Determine the [x, y] coordinate at the center of the cell enclosing the given text.  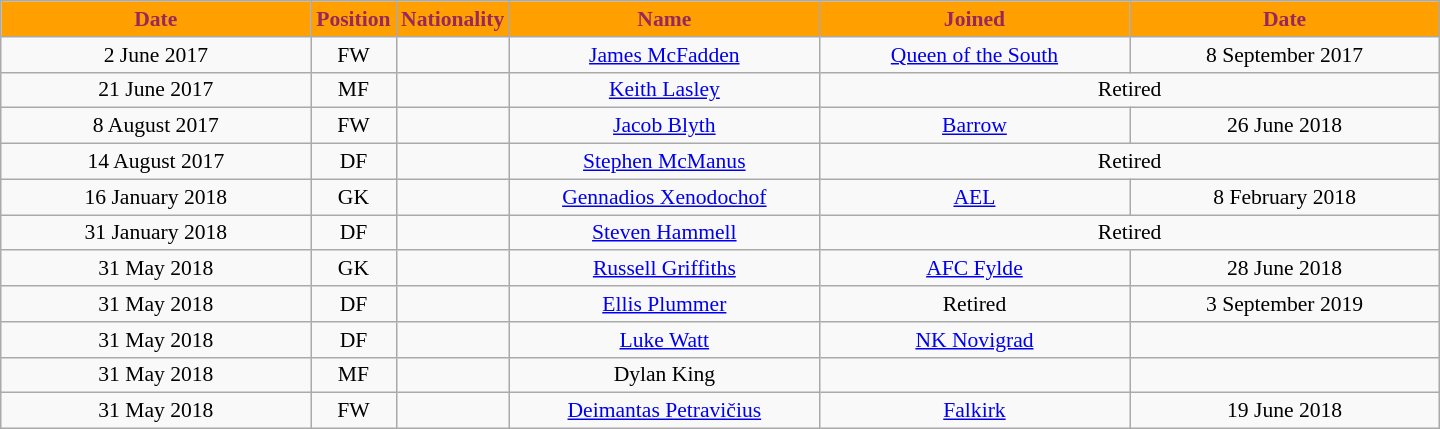
Dylan King [664, 375]
Steven Hammell [664, 233]
Stephen McManus [664, 162]
Queen of the South [974, 55]
James McFadden [664, 55]
2 June 2017 [156, 55]
21 June 2017 [156, 90]
Keith Lasley [664, 90]
AEL [974, 197]
Barrow [974, 126]
Nationality [452, 19]
Name [664, 19]
Gennadios Xenodochof [664, 197]
8 August 2017 [156, 126]
AFC Fylde [974, 269]
16 January 2018 [156, 197]
26 June 2018 [1285, 126]
8 February 2018 [1285, 197]
14 August 2017 [156, 162]
31 January 2018 [156, 233]
NK Novigrad [974, 340]
Luke Watt [664, 340]
28 June 2018 [1285, 269]
19 June 2018 [1285, 411]
Joined [974, 19]
Falkirk [974, 411]
Russell Griffiths [664, 269]
Position [354, 19]
8 September 2017 [1285, 55]
Jacob Blyth [664, 126]
Ellis Plummer [664, 304]
3 September 2019 [1285, 304]
Deimantas Petravičius [664, 411]
